Locate the cell with the specified text and output its (X, Y) center coordinate. 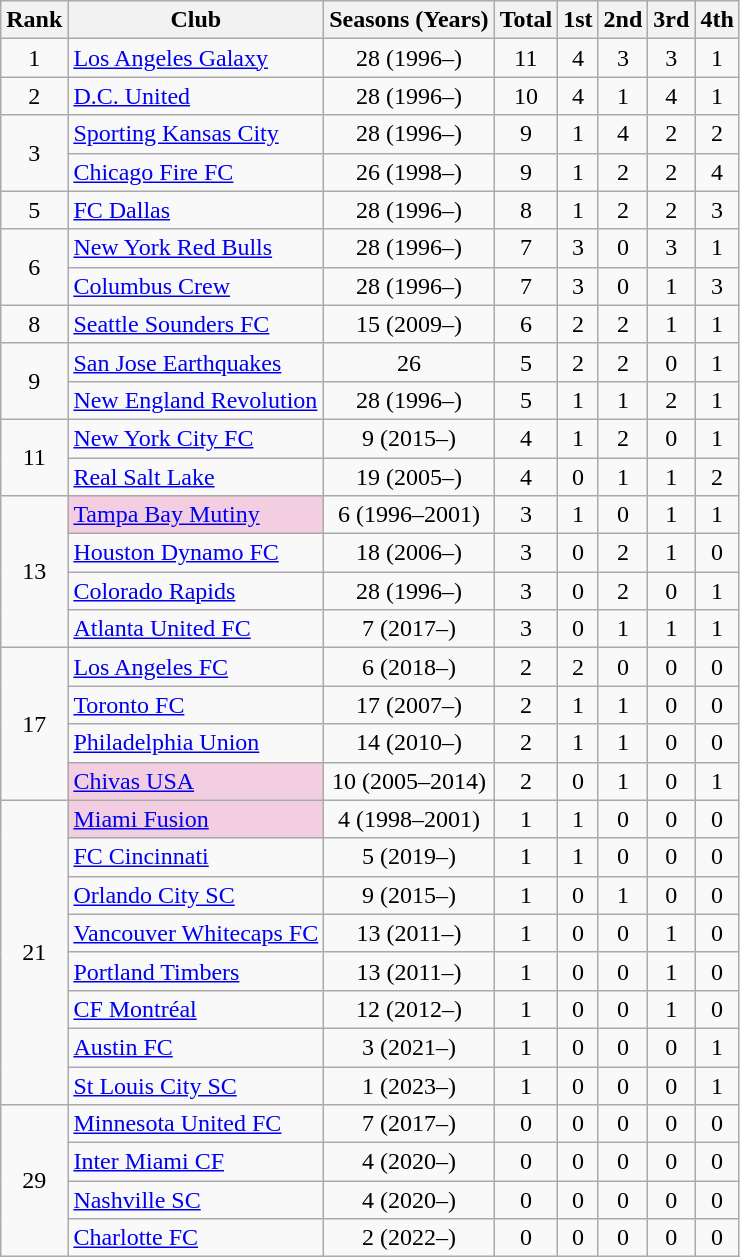
Los Angeles FC (196, 667)
26 (409, 362)
Seattle Sounders FC (196, 324)
New England Revolution (196, 400)
3rd (672, 20)
Sporting Kansas City (196, 134)
D.C. United (196, 96)
21 (34, 952)
1st (578, 20)
Portland Timbers (196, 971)
Philadelphia Union (196, 743)
18 (2006–) (409, 553)
Total (526, 20)
10 (2005–2014) (409, 781)
29 (34, 1181)
Toronto FC (196, 705)
St Louis City SC (196, 1085)
10 (526, 96)
Columbus Crew (196, 286)
Minnesota United FC (196, 1124)
Rank (34, 20)
14 (2010–) (409, 743)
3 (2021–) (409, 1047)
6 (1996–2001) (409, 515)
San Jose Earthquakes (196, 362)
New York Red Bulls (196, 248)
13 (34, 572)
15 (2009–) (409, 324)
1 (2023–) (409, 1085)
2nd (623, 20)
Real Salt Lake (196, 477)
FC Cincinnati (196, 857)
6 (2018–) (409, 667)
Chivas USA (196, 781)
Atlanta United FC (196, 629)
Austin FC (196, 1047)
Inter Miami CF (196, 1162)
17 (34, 724)
Tampa Bay Mutiny (196, 515)
Orlando City SC (196, 895)
4 (1998–2001) (409, 819)
5 (2019–) (409, 857)
Seasons (Years) (409, 20)
4th (717, 20)
Nashville SC (196, 1200)
CF Montréal (196, 1009)
12 (2012–) (409, 1009)
Vancouver Whitecaps FC (196, 933)
Houston Dynamo FC (196, 553)
2 (2022–) (409, 1238)
Charlotte FC (196, 1238)
17 (2007–) (409, 705)
26 (1998–) (409, 172)
Chicago Fire FC (196, 172)
FC Dallas (196, 210)
New York City FC (196, 438)
Colorado Rapids (196, 591)
Los Angeles Galaxy (196, 58)
19 (2005–) (409, 477)
Miami Fusion (196, 819)
Club (196, 20)
